Detect which cell encompasses the target text, then output its [X, Y] center coordinate. 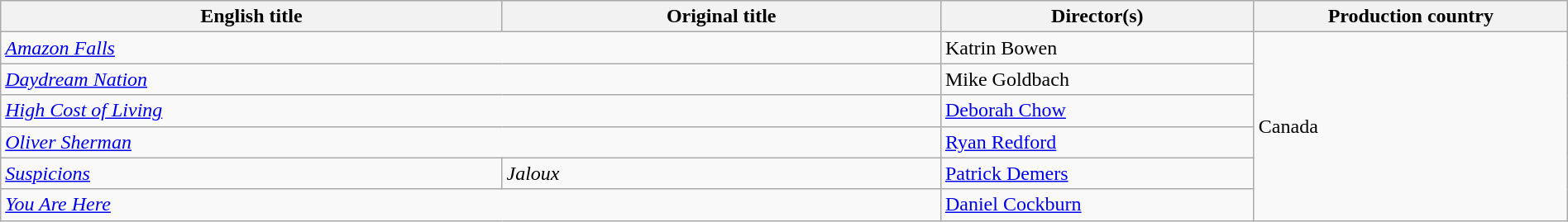
Jaloux [721, 173]
Daydream Nation [471, 79]
Suspicions [251, 173]
Oliver Sherman [471, 142]
Canada [1411, 126]
High Cost of Living [471, 111]
Patrick Demers [1097, 173]
Daniel Cockburn [1097, 205]
You Are Here [471, 205]
Original title [721, 17]
Production country [1411, 17]
Director(s) [1097, 17]
Mike Goldbach [1097, 79]
Ryan Redford [1097, 142]
Deborah Chow [1097, 111]
Amazon Falls [471, 48]
Katrin Bowen [1097, 48]
English title [251, 17]
